Capture the cell that displays the provided text and extract its [X, Y] central coordinate. 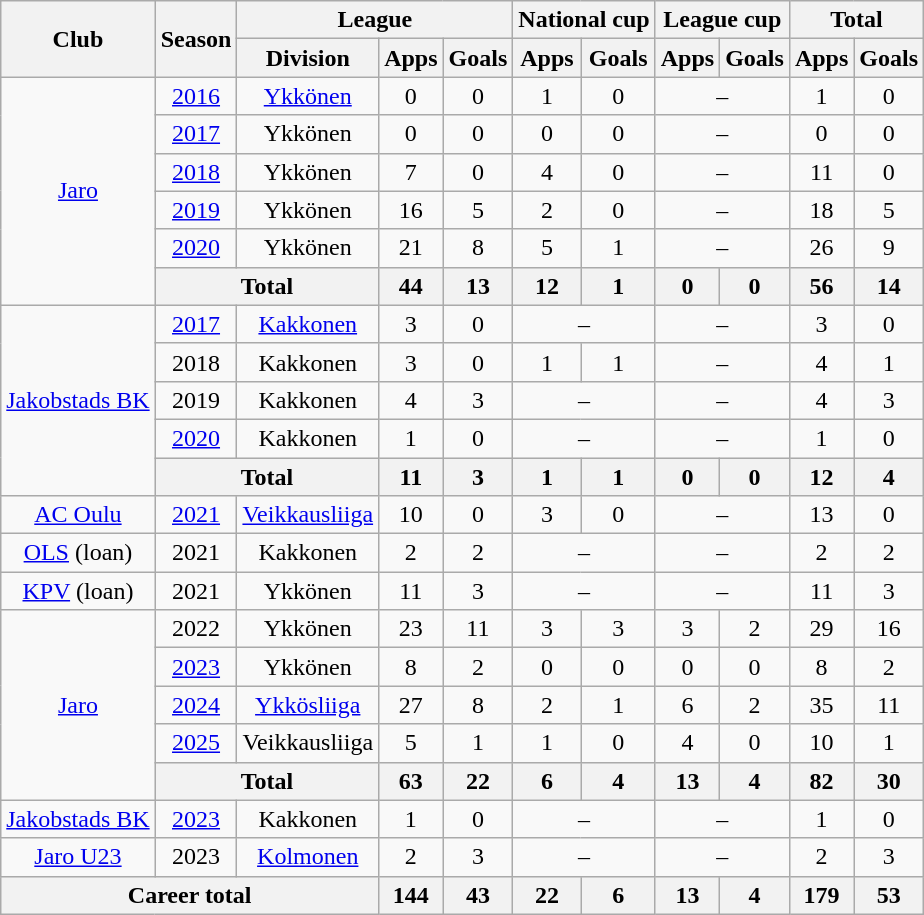
AC Oulu [78, 515]
27 [411, 705]
9 [889, 248]
2016 [196, 96]
Season [196, 39]
82 [821, 781]
43 [478, 895]
National cup [584, 20]
KPV (loan) [78, 591]
Division [308, 58]
29 [821, 629]
63 [411, 781]
179 [821, 895]
Jaro U23 [78, 857]
2022 [196, 629]
30 [889, 781]
56 [821, 286]
21 [411, 248]
Ykkösliiga [308, 705]
14 [889, 286]
18 [821, 210]
2025 [196, 743]
League [375, 20]
35 [821, 705]
144 [411, 895]
7 [411, 172]
League cup [722, 20]
23 [411, 629]
2024 [196, 705]
Kolmonen [308, 857]
53 [889, 895]
Club [78, 39]
OLS (loan) [78, 553]
44 [411, 286]
26 [821, 248]
Career total [190, 895]
